Output the [X, Y] coordinate of the center of the cell containing the given text.  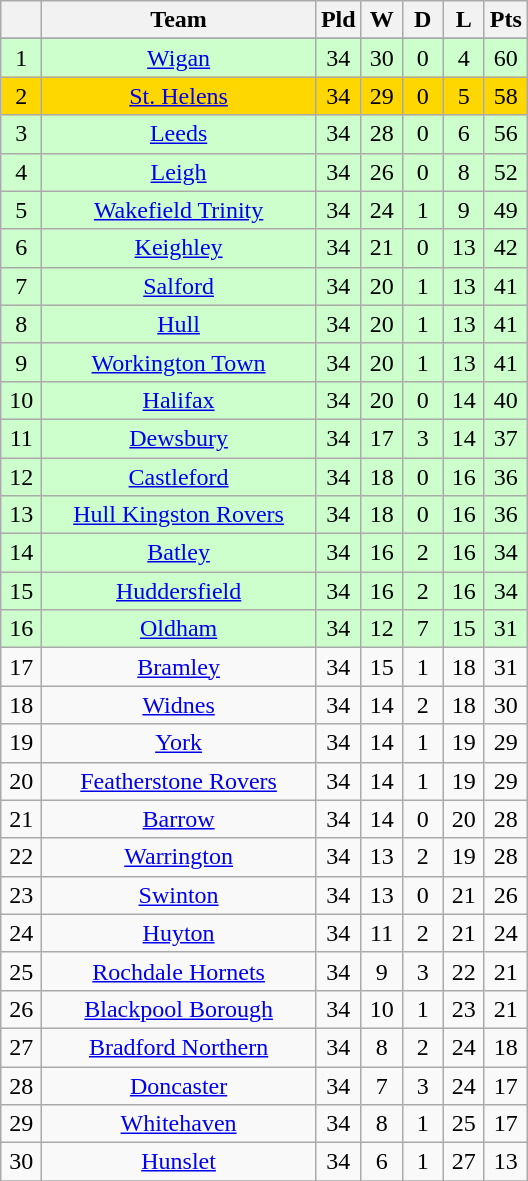
49 [506, 210]
40 [506, 400]
Leeds [179, 134]
D [422, 20]
Featherstone Rovers [179, 781]
60 [506, 58]
W [382, 20]
52 [506, 172]
Hull [179, 324]
Blackpool Borough [179, 1009]
Halifax [179, 400]
Whitehaven [179, 1124]
Pld [338, 20]
Huddersfield [179, 591]
Workington Town [179, 362]
42 [506, 248]
Huyton [179, 933]
58 [506, 96]
Wigan [179, 58]
Doncaster [179, 1085]
Swinton [179, 895]
Team [179, 20]
37 [506, 438]
56 [506, 134]
Leigh [179, 172]
Barrow [179, 819]
Keighley [179, 248]
Oldham [179, 629]
Dewsbury [179, 438]
Hunslet [179, 1162]
Widnes [179, 705]
Hull Kingston Rovers [179, 515]
L [464, 20]
Bramley [179, 667]
Batley [179, 553]
St. Helens [179, 96]
Salford [179, 286]
Bradford Northern [179, 1047]
Warrington [179, 857]
Wakefield Trinity [179, 210]
Castleford [179, 477]
Rochdale Hornets [179, 971]
Pts [506, 20]
York [179, 743]
